Search for the cell housing the specified text and yield its (X, Y) center coordinate. 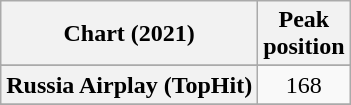
Peakposition (304, 34)
Russia Airplay (TopHit) (130, 85)
Chart (2021) (130, 34)
168 (304, 85)
